Output the [X, Y] coordinate of the center of the cell containing the given text.  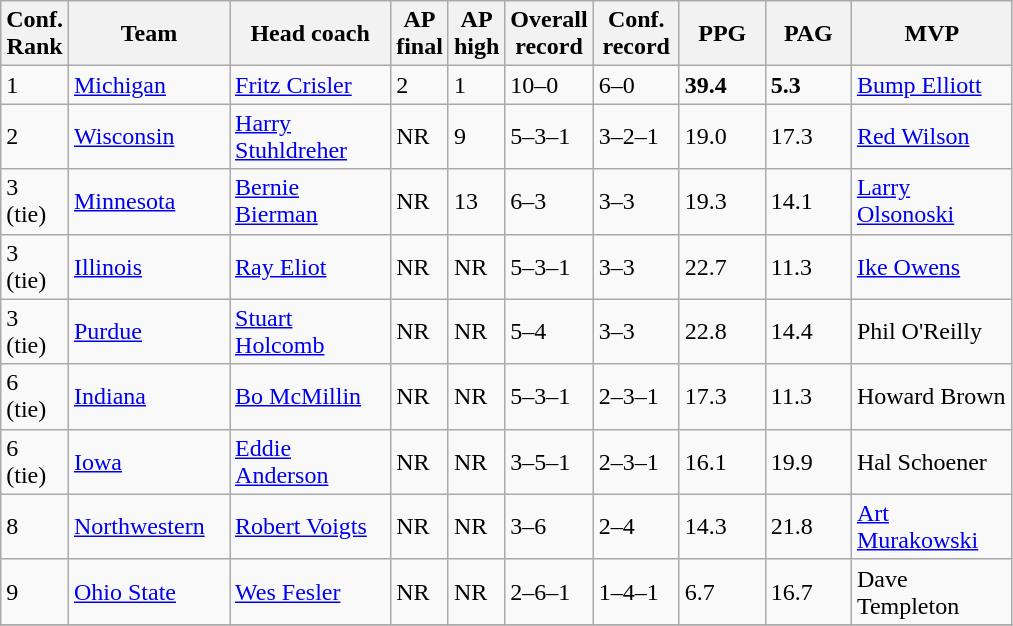
6.7 [722, 592]
Howard Brown [932, 396]
2–4 [636, 526]
Illinois [148, 266]
3–5–1 [549, 462]
AP final [420, 34]
Overall record [549, 34]
AP high [476, 34]
19.9 [808, 462]
3–6 [549, 526]
39.4 [722, 85]
16.1 [722, 462]
Red Wilson [932, 136]
Eddie Anderson [310, 462]
Hal Schoener [932, 462]
Phil O'Reilly [932, 332]
Northwestern [148, 526]
PAG [808, 34]
Purdue [148, 332]
19.0 [722, 136]
Ray Eliot [310, 266]
Indiana [148, 396]
14.4 [808, 332]
10–0 [549, 85]
19.3 [722, 202]
22.7 [722, 266]
Stuart Holcomb [310, 332]
Bo McMillin [310, 396]
14.1 [808, 202]
Wes Fesler [310, 592]
Bernie Bierman [310, 202]
Art Murakowski [932, 526]
Iowa [148, 462]
13 [476, 202]
14.3 [722, 526]
5–4 [549, 332]
Michigan [148, 85]
Minnesota [148, 202]
3–2–1 [636, 136]
Dave Templeton [932, 592]
Robert Voigts [310, 526]
Team [148, 34]
PPG [722, 34]
8 [35, 526]
Fritz Crisler [310, 85]
6–3 [549, 202]
Conf. Rank [35, 34]
22.8 [722, 332]
Harry Stuhldreher [310, 136]
Larry Olsonoski [932, 202]
1–4–1 [636, 592]
Conf. record [636, 34]
Wisconsin [148, 136]
2–6–1 [549, 592]
6–0 [636, 85]
Bump Elliott [932, 85]
Ohio State [148, 592]
5.3 [808, 85]
21.8 [808, 526]
Head coach [310, 34]
Ike Owens [932, 266]
16.7 [808, 592]
MVP [932, 34]
